From the cell containing the given text, extract its center point as [x, y] coordinate. 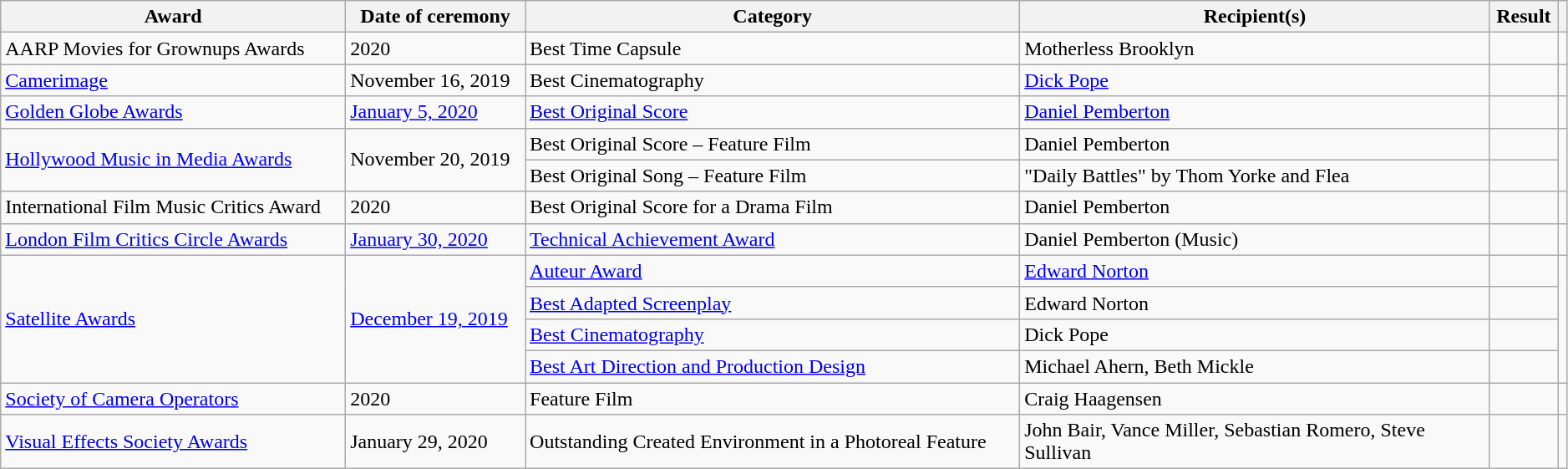
November 16, 2019 [436, 80]
Recipient(s) [1255, 17]
Golden Globe Awards [174, 112]
November 20, 2019 [436, 160]
Society of Camera Operators [174, 399]
December 19, 2019 [436, 319]
Outstanding Created Environment in a Photoreal Feature [773, 441]
Date of ceremony [436, 17]
Category [773, 17]
Satellite Awards [174, 319]
Motherless Brooklyn [1255, 48]
Camerimage [174, 80]
Best Adapted Screenplay [773, 303]
John Bair, Vance Miller, Sebastian Romero, Steve Sullivan [1255, 441]
Auteur Award [773, 271]
Craig Haagensen [1255, 399]
Best Original Score for a Drama Film [773, 207]
January 30, 2020 [436, 239]
Hollywood Music in Media Awards [174, 160]
Award [174, 17]
London Film Critics Circle Awards [174, 239]
January 5, 2020 [436, 112]
"Daily Battles" by Thom Yorke and Flea [1255, 176]
January 29, 2020 [436, 441]
Result [1524, 17]
International Film Music Critics Award [174, 207]
Best Time Capsule [773, 48]
Best Original Song – Feature Film [773, 176]
Best Original Score – Feature Film [773, 144]
Visual Effects Society Awards [174, 441]
Daniel Pemberton (Music) [1255, 239]
Technical Achievement Award [773, 239]
AARP Movies for Grownups Awards [174, 48]
Best Original Score [773, 112]
Feature Film [773, 399]
Michael Ahern, Beth Mickle [1255, 366]
Best Art Direction and Production Design [773, 366]
